From the cell containing the given text, extract its center point as (X, Y) coordinate. 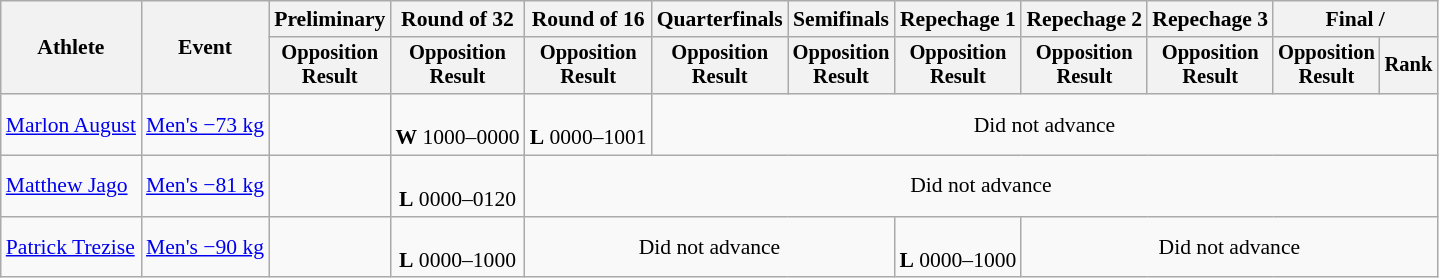
L 0000–0120 (457, 186)
Event (205, 48)
Preliminary (330, 19)
Patrick Trezise (71, 248)
L 0000–1001 (588, 124)
Rank (1409, 66)
Repechage 1 (958, 19)
Repechage 2 (1084, 19)
Men's −81 kg (205, 186)
Men's −90 kg (205, 248)
Round of 32 (457, 19)
Repechage 3 (1210, 19)
Marlon August (71, 124)
Final / (1355, 19)
Athlete (71, 48)
Matthew Jago (71, 186)
Semifinals (842, 19)
Men's −73 kg (205, 124)
Quarterfinals (720, 19)
Round of 16 (588, 19)
W 1000–0000 (457, 124)
